Return the (x, y) coordinate for the center point of the cell that contains the specified text.  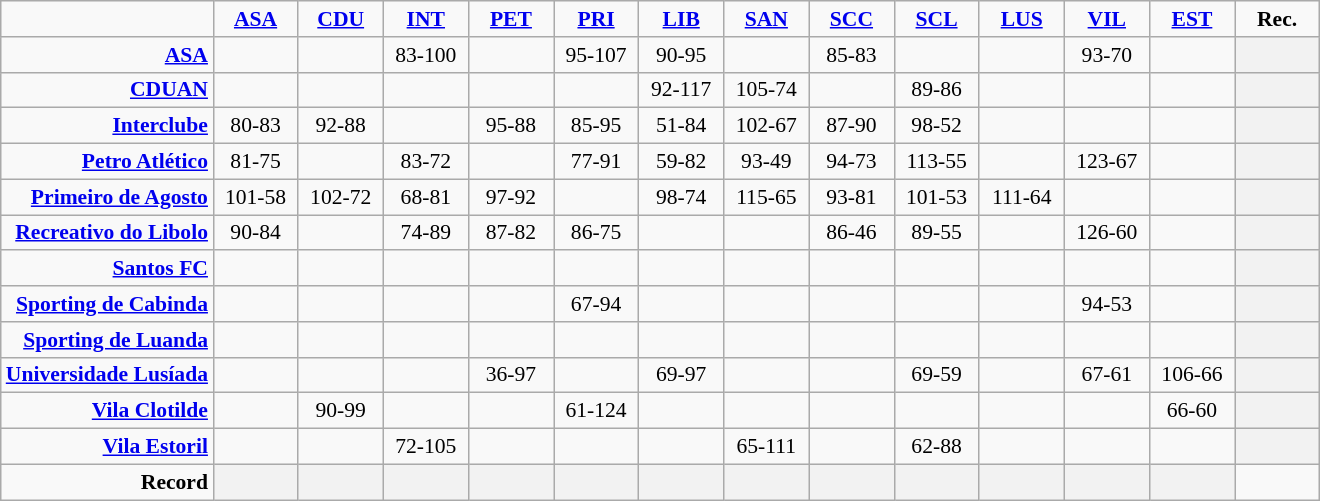
86-75 (596, 233)
VIL (1106, 19)
102-72 (340, 197)
86-46 (852, 233)
98-74 (682, 197)
66-60 (1192, 411)
INT (426, 19)
123-67 (1106, 162)
89-86 (936, 90)
102-67 (766, 126)
94-53 (1106, 304)
SCC (852, 19)
PRI (596, 19)
83-100 (426, 55)
PET (510, 19)
85-95 (596, 126)
Record (107, 482)
81-75 (256, 162)
51-84 (682, 126)
97-92 (510, 197)
105-74 (766, 90)
92-117 (682, 90)
93-49 (766, 162)
93-70 (1106, 55)
80-83 (256, 126)
77-91 (596, 162)
Sporting de Cabinda (107, 304)
CDUAN (107, 90)
126-60 (1106, 233)
101-53 (936, 197)
Petro Atlético (107, 162)
85-83 (852, 55)
SAN (766, 19)
62-88 (936, 447)
90-99 (340, 411)
Sporting de Luanda (107, 340)
Universidade Lusíada (107, 375)
90-95 (682, 55)
Primeiro de Agosto (107, 197)
Vila Estoril (107, 447)
Santos FC (107, 269)
LIB (682, 19)
65-111 (766, 447)
92-88 (340, 126)
87-82 (510, 233)
72-105 (426, 447)
115-65 (766, 197)
95-88 (510, 126)
61-124 (596, 411)
83-72 (426, 162)
67-61 (1106, 375)
74-89 (426, 233)
69-97 (682, 375)
Vila Clotilde (107, 411)
101-58 (256, 197)
36-97 (510, 375)
SCL (936, 19)
90-84 (256, 233)
111-64 (1022, 197)
95-107 (596, 55)
Interclube (107, 126)
67-94 (596, 304)
106-66 (1192, 375)
CDU (340, 19)
89-55 (936, 233)
LUS (1022, 19)
Rec. (1276, 19)
93-81 (852, 197)
Recreativo do Libolo (107, 233)
87-90 (852, 126)
94-73 (852, 162)
98-52 (936, 126)
68-81 (426, 197)
113-55 (936, 162)
59-82 (682, 162)
69-59 (936, 375)
EST (1192, 19)
